Provide the [X, Y] coordinate of the cell's center where the given text is located.  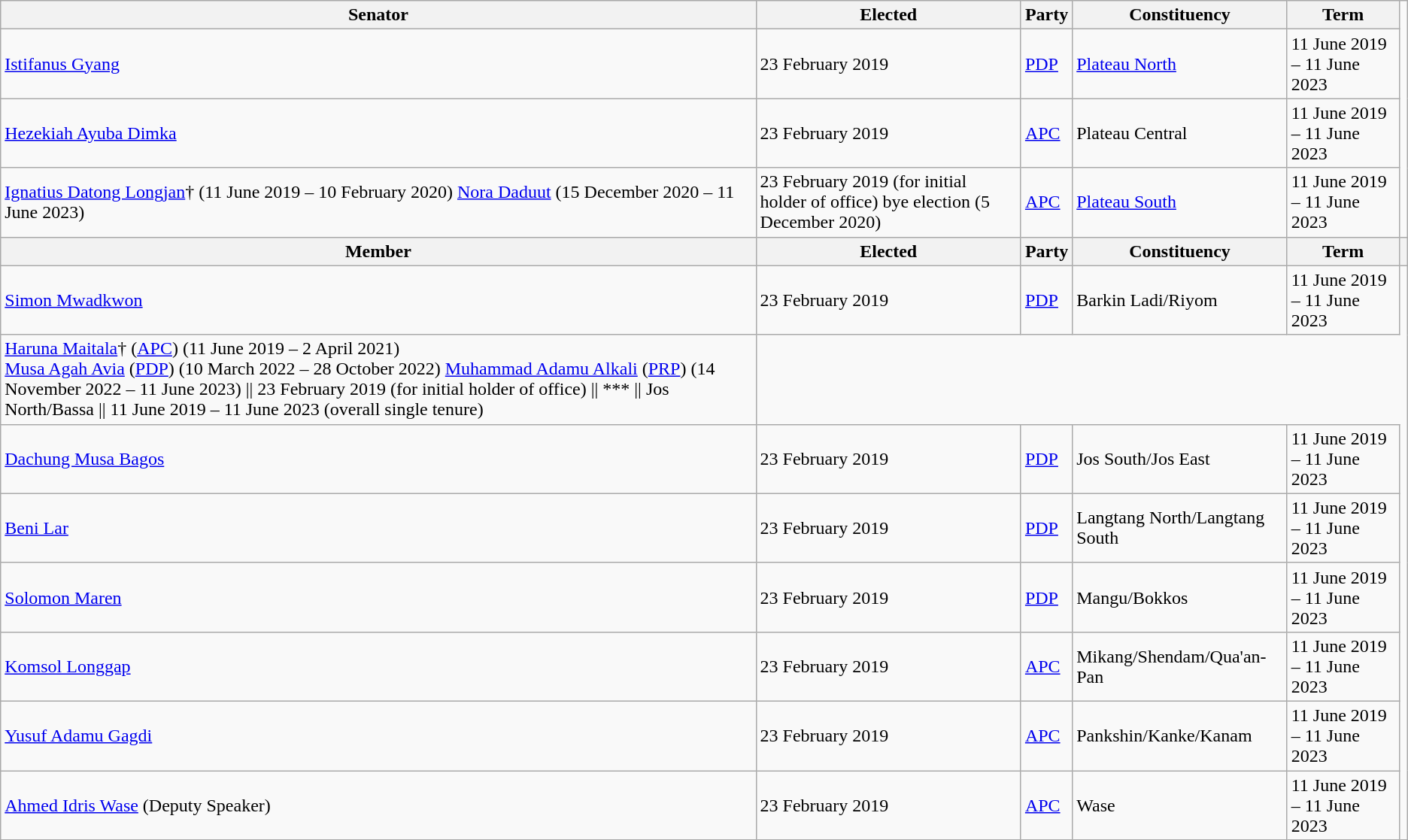
Plateau North [1179, 64]
Mikang/Shendam/Qua'an-Pan [1179, 666]
Member [378, 251]
Mangu/Bokkos [1179, 597]
Barkin Ladi/Riyom [1179, 300]
Simon Mwadkwon [378, 300]
Solomon Maren [378, 597]
Plateau Central [1179, 133]
Senator [378, 15]
Langtang North/Langtang South [1179, 528]
Ignatius Datong Longjan† (11 June 2019 – 10 February 2020) Nora Daduut (15 December 2020 – 11 June 2023) [378, 202]
Pankshin/Kanke/Kanam [1179, 735]
Ahmed Idris Wase (Deputy Speaker) [378, 805]
Jos South/Jos East [1179, 459]
Dachung Musa Bagos [378, 459]
Komsol Longgap [378, 666]
23 February 2019 (for initial holder of office) bye election (5 December 2020) [888, 202]
Yusuf Adamu Gagdi [378, 735]
Istifanus Gyang [378, 64]
Beni Lar [378, 528]
Wase [1179, 805]
Hezekiah Ayuba Dimka [378, 133]
Plateau South [1179, 202]
